Scan for the cell matching the given text and deliver its (X, Y) coordinate at center. 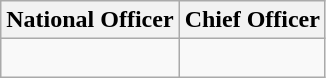
Chief Officer (252, 20)
National Officer (90, 20)
